Return [X, Y] of the center of cell containing provided text 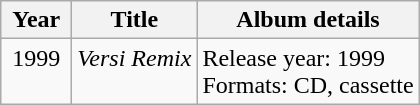
Versi Remix [134, 72]
Album details [308, 20]
Year [36, 20]
Title [134, 20]
Release year: 1999 Formats: CD, cassette [308, 72]
1999 [36, 72]
